For the text-containing cell, return its midpoint in [x, y] coordinate format. 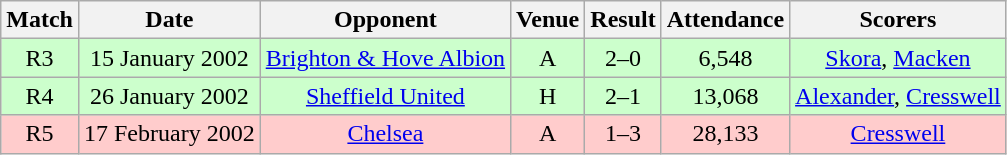
2–0 [623, 58]
Alexander, Cresswell [898, 96]
Sheffield United [385, 96]
Skora, Macken [898, 58]
28,133 [725, 134]
6,548 [725, 58]
2–1 [623, 96]
17 February 2002 [169, 134]
R5 [40, 134]
15 January 2002 [169, 58]
Match [40, 20]
H [548, 96]
R3 [40, 58]
Venue [548, 20]
Attendance [725, 20]
Scorers [898, 20]
1–3 [623, 134]
Cresswell [898, 134]
Chelsea [385, 134]
Opponent [385, 20]
Brighton & Hove Albion [385, 58]
26 January 2002 [169, 96]
13,068 [725, 96]
Date [169, 20]
R4 [40, 96]
Result [623, 20]
